Pinpoint the cell where the given text exists, returning its (x, y) midpoint coordinate. 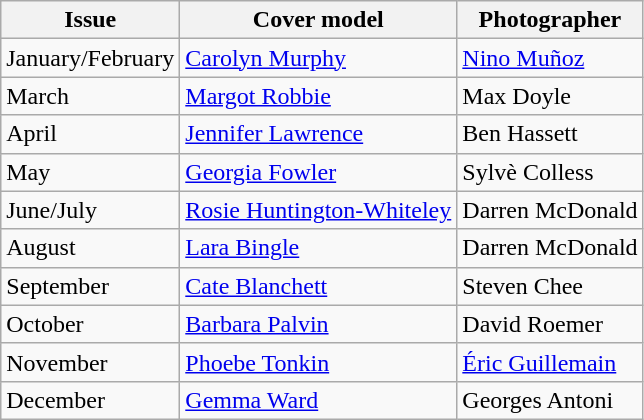
January/February (90, 58)
Issue (90, 20)
Georges Antoni (550, 400)
Nino Muñoz (550, 58)
Cover model (318, 20)
Phoebe Tonkin (318, 362)
Georgia Fowler (318, 172)
March (90, 96)
Éric Guillemain (550, 362)
December (90, 400)
David Roemer (550, 324)
Carolyn Murphy (318, 58)
Ben Hassett (550, 134)
Rosie Huntington-Whiteley (318, 210)
Jennifer Lawrence (318, 134)
Sylvè Colless (550, 172)
June/July (90, 210)
October (90, 324)
Cate Blanchett (318, 286)
May (90, 172)
September (90, 286)
Lara Bingle (318, 248)
Barbara Palvin (318, 324)
Max Doyle (550, 96)
Margot Robbie (318, 96)
November (90, 362)
Steven Chee (550, 286)
August (90, 248)
Photographer (550, 20)
April (90, 134)
Gemma Ward (318, 400)
